Search for the cell housing the specified text and yield its [x, y] center coordinate. 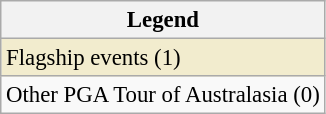
Flagship events (1) [163, 58]
Other PGA Tour of Australasia (0) [163, 95]
Legend [163, 20]
